Return the [X, Y] coordinate for the center point of the cell that contains the specified text.  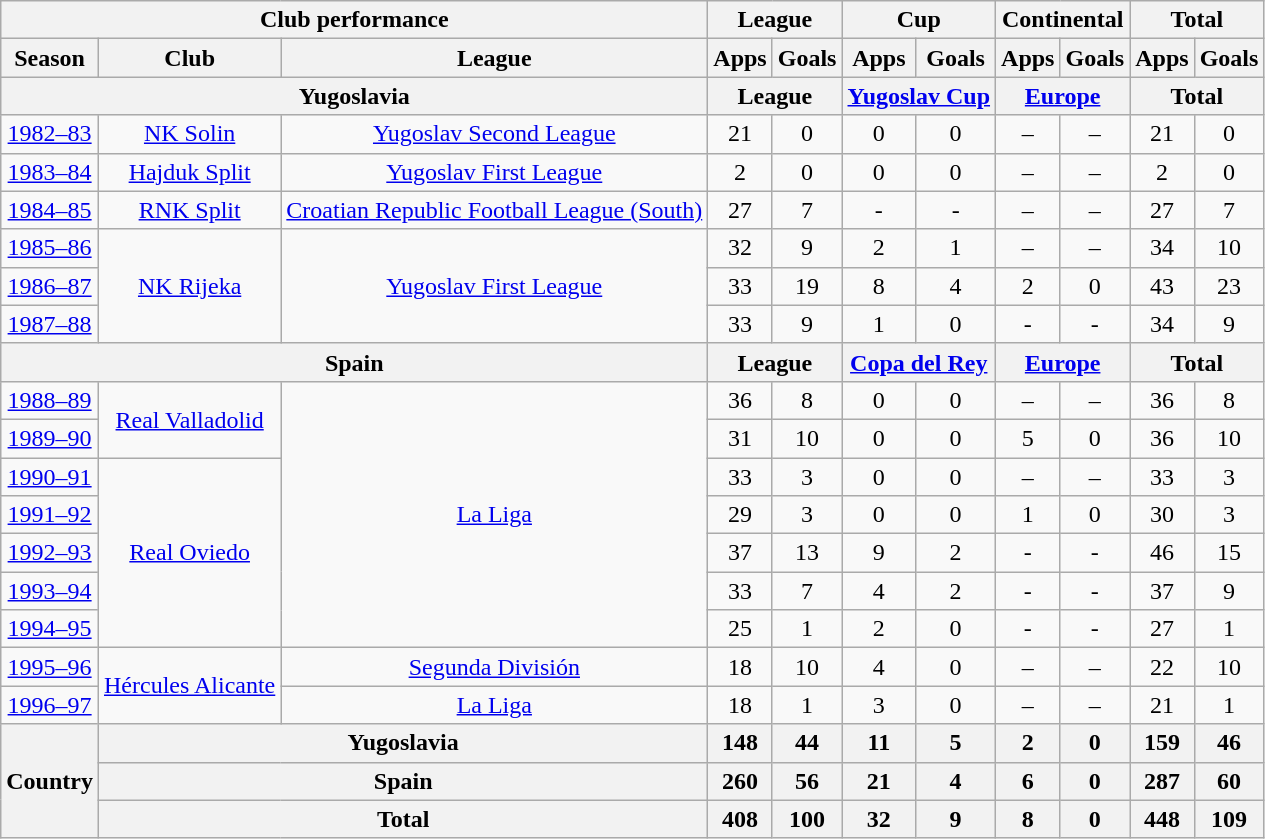
148 [740, 743]
RNK Split [189, 210]
408 [740, 819]
30 [1162, 515]
1993–94 [50, 591]
Club performance [354, 20]
NK Solin [189, 134]
15 [1229, 553]
1984–85 [50, 210]
287 [1162, 781]
1988–89 [50, 400]
Copa del Rey [919, 362]
1985–86 [50, 248]
11 [879, 743]
22 [1162, 667]
Real Oviedo [189, 553]
19 [807, 286]
6 [1028, 781]
260 [740, 781]
Club [189, 58]
1983–84 [50, 172]
1991–92 [50, 515]
Season [50, 58]
25 [740, 629]
109 [1229, 819]
60 [1229, 781]
Hajduk Split [189, 172]
Yugoslav Second League [494, 134]
Continental [1063, 20]
100 [807, 819]
1996–97 [50, 705]
Country [50, 781]
Cup [919, 20]
1990–91 [50, 477]
NK Rijeka [189, 286]
Segunda División [494, 667]
1989–90 [50, 438]
159 [1162, 743]
23 [1229, 286]
29 [740, 515]
Real Valladolid [189, 419]
1994–95 [50, 629]
1986–87 [50, 286]
Hércules Alicante [189, 686]
1995–96 [50, 667]
13 [807, 553]
Yugoslav Cup [919, 96]
44 [807, 743]
Croatian Republic Football League (South) [494, 210]
56 [807, 781]
43 [1162, 286]
1982–83 [50, 134]
1987–88 [50, 324]
448 [1162, 819]
31 [740, 438]
1992–93 [50, 553]
